Find where the given text appears and provide that cell's center as [x, y] coordinate. 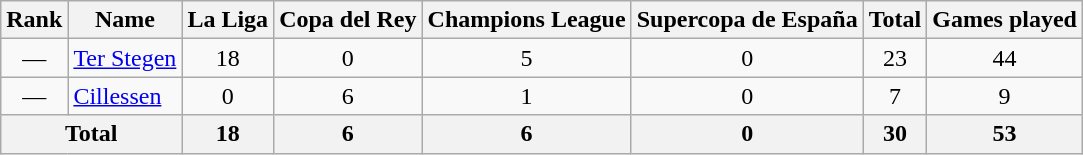
Cillessen [125, 96]
Games played [1005, 20]
5 [526, 58]
Name [125, 20]
9 [1005, 96]
Rank [34, 20]
7 [895, 96]
1 [526, 96]
Champions League [526, 20]
Ter Stegen [125, 58]
44 [1005, 58]
Supercopa de España [747, 20]
23 [895, 58]
30 [895, 134]
La Liga [228, 20]
Copa del Rey [348, 20]
53 [1005, 134]
